Return the (X, Y) coordinate for the center point of the cell that contains the specified text.  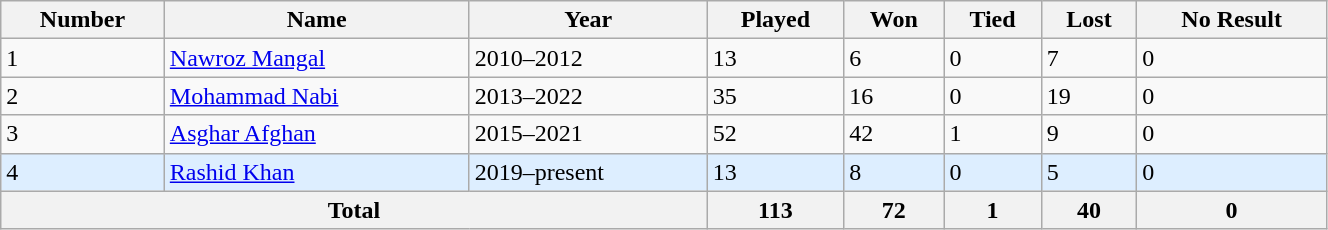
9 (1089, 134)
19 (1089, 96)
Nawroz Mangal (316, 58)
7 (1089, 58)
Played (775, 20)
Tied (992, 20)
Lost (1089, 20)
2 (83, 96)
2019–present (588, 172)
40 (1089, 210)
Total (354, 210)
52 (775, 134)
2010–2012 (588, 58)
Number (83, 20)
Year (588, 20)
2015–2021 (588, 134)
Won (894, 20)
113 (775, 210)
16 (894, 96)
4 (83, 172)
35 (775, 96)
No Result (1232, 20)
Asghar Afghan (316, 134)
5 (1089, 172)
Rashid Khan (316, 172)
6 (894, 58)
42 (894, 134)
2013–2022 (588, 96)
Mohammad Nabi (316, 96)
3 (83, 134)
72 (894, 210)
Name (316, 20)
8 (894, 172)
